Search for the cell housing the specified text and yield its (x, y) center coordinate. 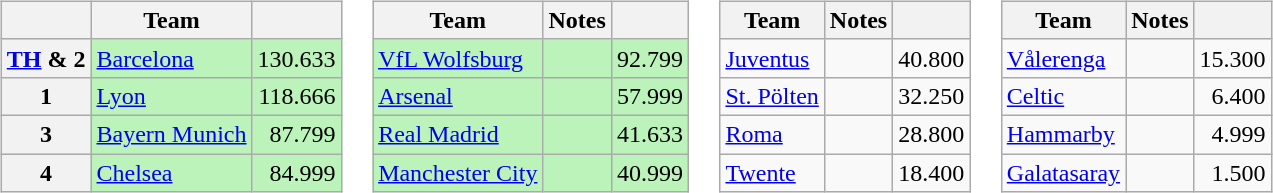
Real Madrid (458, 134)
Vålerenga (1063, 58)
Juventus (772, 58)
VfL Wolfsburg (458, 58)
Twente (772, 173)
1.500 (1232, 173)
3 (46, 134)
Galatasaray (1063, 173)
87.799 (296, 134)
Roma (772, 134)
28.800 (932, 134)
32.250 (932, 96)
Barcelona (172, 58)
Arsenal (458, 96)
57.999 (650, 96)
15.300 (1232, 58)
118.666 (296, 96)
92.799 (650, 58)
Hammarby (1063, 134)
St. Pölten (772, 96)
84.999 (296, 173)
40.999 (650, 173)
6.400 (1232, 96)
TH & 2 (46, 58)
41.633 (650, 134)
1 (46, 96)
Lyon (172, 96)
Chelsea (172, 173)
4.999 (1232, 134)
130.633 (296, 58)
4 (46, 173)
Celtic (1063, 96)
18.400 (932, 173)
Manchester City (458, 173)
40.800 (932, 58)
Bayern Munich (172, 134)
